For the text-containing cell, return its midpoint in (x, y) coordinate format. 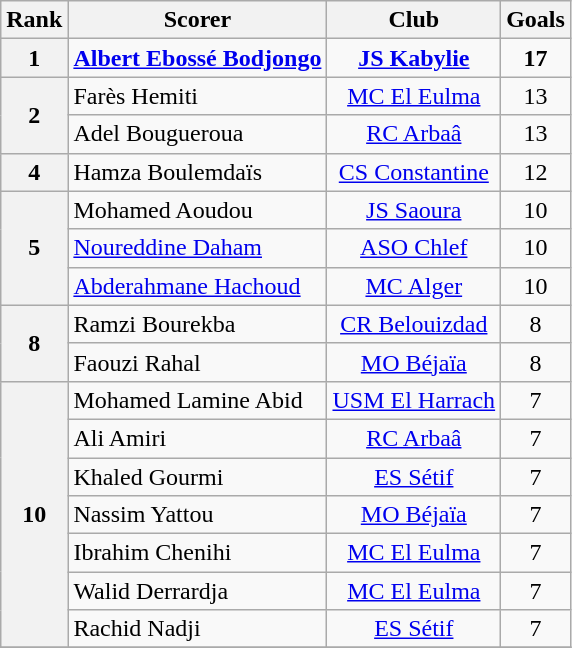
Ali Amiri (198, 438)
Albert Ebossé Bodjongo (198, 58)
4 (34, 172)
Goals (536, 20)
Rachid Nadji (198, 629)
Scorer (198, 20)
Farès Hemiti (198, 96)
JS Saoura (414, 210)
Walid Derrardja (198, 591)
Mohamed Lamine Abid (198, 400)
12 (536, 172)
CR Belouizdad (414, 324)
Club (414, 20)
Rank (34, 20)
Nassim Yattou (198, 515)
JS Kabylie (414, 58)
Ramzi Bourekba (198, 324)
USM El Harrach (414, 400)
Ibrahim Chenihi (198, 553)
MC Alger (414, 286)
2 (34, 115)
17 (536, 58)
Abderahmane Hachoud (198, 286)
Khaled Gourmi (198, 477)
CS Constantine (414, 172)
Adel Bougueroua (198, 134)
5 (34, 248)
ASO Chlef (414, 248)
1 (34, 58)
Mohamed Aoudou (198, 210)
Noureddine Daham (198, 248)
Hamza Boulemdaïs (198, 172)
Faouzi Rahal (198, 362)
